Determine the [X, Y] coordinate at the center of the cell enclosing the given text.  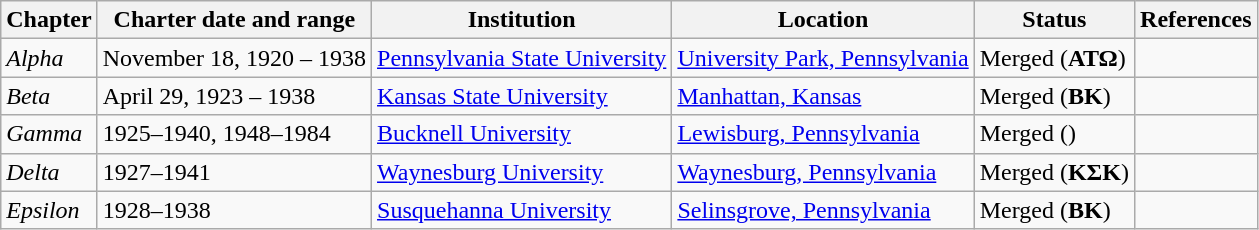
1925–1940, 1948–1984 [234, 134]
Beta [49, 96]
Lewisburg, Pennsylvania [823, 134]
Kansas State University [522, 96]
Merged (ΑΤΩ) [1054, 58]
Institution [522, 20]
Susquehanna University [522, 210]
Gamma [49, 134]
Bucknell University [522, 134]
November 18, 1920 – 1938 [234, 58]
Status [1054, 20]
Selinsgrove, Pennsylvania [823, 210]
April 29, 1923 – 1938 [234, 96]
Chapter [49, 20]
Epsilon [49, 210]
Waynesburg University [522, 172]
1928–1938 [234, 210]
University Park, Pennsylvania [823, 58]
Delta [49, 172]
Merged () [1054, 134]
Charter date and range [234, 20]
1927–1941 [234, 172]
Waynesburg, Pennsylvania [823, 172]
Alpha [49, 58]
Location [823, 20]
Manhattan, Kansas [823, 96]
Merged (ΚΣΚ) [1054, 172]
Pennsylvania State University [522, 58]
References [1196, 20]
